Pinpoint the cell where the given text exists, returning its [x, y] midpoint coordinate. 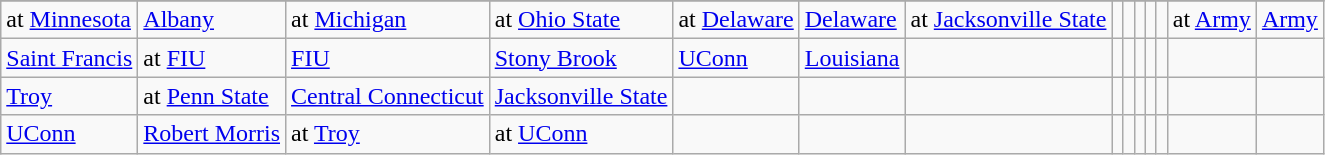
FIU [388, 58]
Army [1290, 20]
at Army [1212, 20]
Stony Brook [581, 58]
at UConn [581, 134]
at Minnesota [70, 20]
Troy [70, 96]
Jacksonville State [581, 96]
at FIU [212, 58]
Robert Morris [212, 134]
at Jacksonville State [1008, 20]
Louisiana [852, 58]
at Penn State [212, 96]
Albany [212, 20]
Delaware [852, 20]
Central Connecticut [388, 96]
at Delaware [736, 20]
at Ohio State [581, 20]
at Michigan [388, 20]
Saint Francis [70, 58]
at Troy [388, 134]
